Detect which cell encompasses the target text, then output its (x, y) center coordinate. 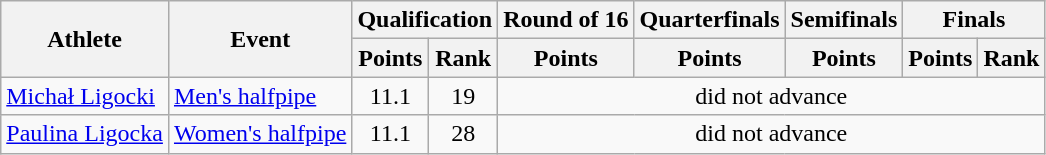
Paulina Ligocka (85, 134)
28 (464, 134)
19 (464, 96)
Qualification (425, 20)
Men's halfpipe (260, 96)
Michał Ligocki (85, 96)
Women's halfpipe (260, 134)
Finals (974, 20)
Event (260, 39)
Athlete (85, 39)
Round of 16 (566, 20)
Quarterfinals (710, 20)
Semifinals (844, 20)
